Search for the cell housing the specified text and yield its (X, Y) center coordinate. 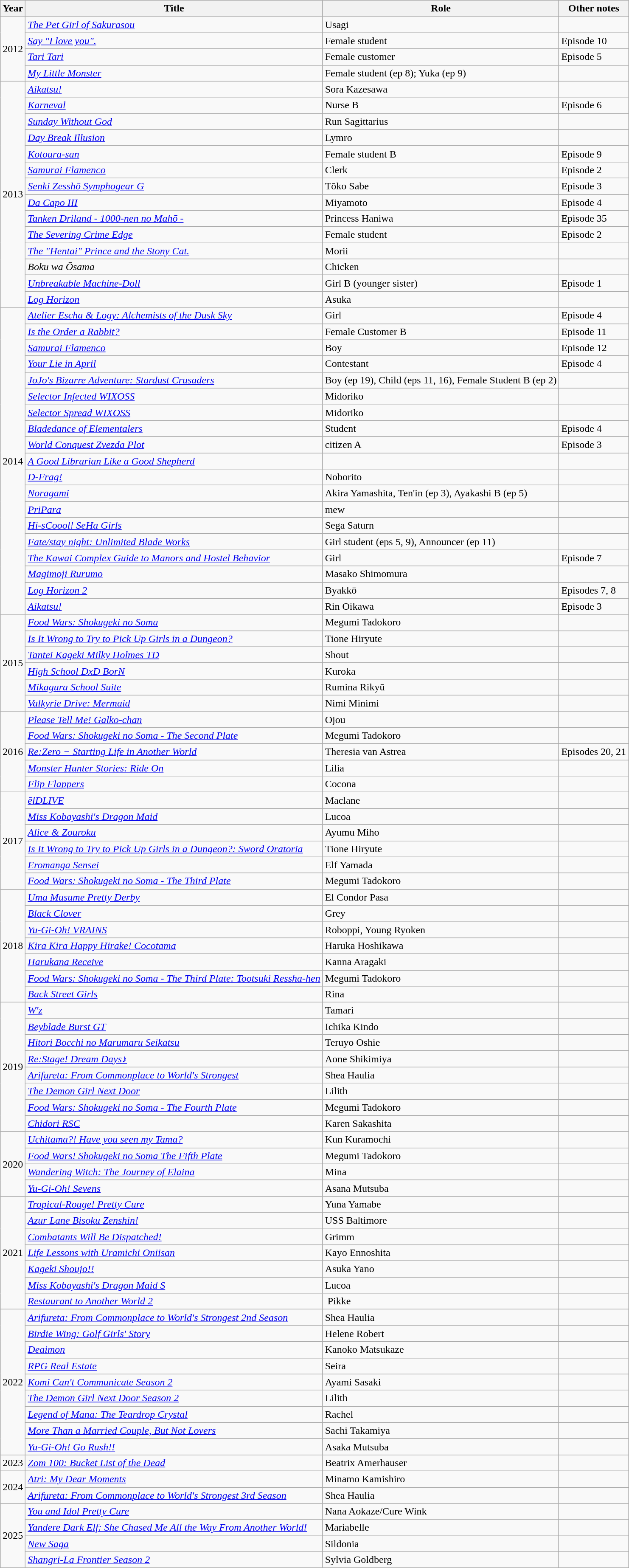
My Little Monster (174, 73)
The Demon Girl Next Door Season 2 (174, 1398)
Tanken Driland - 1000-nen no Mahō - (174, 219)
Wandering Witch: The Journey of Elaina (174, 1172)
Year (13, 8)
Food Wars: Shokugeki no Soma (174, 622)
Usagi (441, 25)
citizen A (441, 445)
Clerk (441, 170)
Aone Shikimiya (441, 1059)
Episode 10 (594, 41)
Eromanga Sensei (174, 865)
The Demon Girl Next Door (174, 1091)
Haruka Hoshikawa (441, 946)
Female student (ep 8); Yuka (ep 9) (441, 73)
Asana Mutsuba (441, 1188)
Life Lessons with Uramichi Oniisan (174, 1253)
Da Capo III (174, 203)
Run Sagittarius (441, 121)
Log Horizon 2 (174, 590)
Tropical-Rouge! Pretty Cure (174, 1204)
Mina (441, 1172)
Sunday Without God (174, 121)
Atelier Escha & Logy: Alchemists of the Dusk Sky (174, 315)
Elf Yamada (441, 865)
Black Clover (174, 913)
Teruyo Oshie (441, 1043)
Roboppi, Young Ryoken (441, 929)
Rin Oikawa (441, 606)
Kanoko Matsukaze (441, 1350)
2012 (13, 49)
Re:Stage! Dream Days♪ (174, 1059)
Sachi Takamiya (441, 1430)
Azur Lane Bisoku Zenshin! (174, 1220)
Episode 1 (594, 283)
Rumina Rikyū (441, 687)
Asaka Mutsuba (441, 1447)
Food Wars! Shokugeki no Soma The Fifth Plate (174, 1156)
mew (441, 510)
Female Customer B (441, 332)
Episode 9 (594, 154)
Flip Flappers (174, 784)
Tamari (441, 1011)
Asuka (441, 299)
Lilia (441, 768)
Ichika Kindo (441, 1027)
2024 (13, 1487)
Atri: My Dear Moments (174, 1479)
Episode 5 (594, 57)
Is It Wrong to Try to Pick Up Girls in a Dungeon? (174, 639)
Girl student (eps 5, 9), Announcer (ep 11) (441, 542)
Chicken (441, 267)
Sora Kazesawa (441, 89)
Lymro (441, 138)
Seira (441, 1366)
Ayumu Miho (441, 833)
World Conquest Zvezda Plot (174, 445)
2018 (13, 946)
Karen Sakashita (441, 1123)
Ojou (441, 720)
Monster Hunter Stories: Ride On (174, 768)
Re:Zero − Starting Life in Another World (174, 752)
The "Hentai" Prince and the Stony Cat. (174, 251)
Tari Tari (174, 57)
Log Horizon (174, 299)
Boy (ep 19), Child (eps 11, 16), Female Student B (ep 2) (441, 380)
Kuroka (441, 671)
Ayami Sasaki (441, 1382)
Your Lie in April (174, 364)
Grimm (441, 1237)
Food Wars: Shokugeki no Soma - The Third Plate (174, 881)
Kotoura-san (174, 154)
Cocona (441, 784)
Asuka Yano (441, 1269)
Theresia van Astrea (441, 752)
Episodes 7, 8 (594, 590)
Senki Zesshō Symphogear G (174, 186)
New Saga (174, 1544)
Akira Yamashita, Ten'in (ep 3), Ayakashi B (ep 5) (441, 493)
Mariabelle (441, 1528)
Harukana Receive (174, 962)
Miyamoto (441, 203)
Yandere Dark Elf: She Chased Me All the Way From Another World! (174, 1528)
You and Idol Pretty Cure (174, 1512)
Nurse B (441, 105)
Episode 11 (594, 332)
Yuna Yamabe (441, 1204)
Episode 12 (594, 348)
Beatrix Amerhauser (441, 1463)
Arifureta: From Commonplace to World's Strongest (174, 1075)
Miss Kobayashi's Dragon Maid S (174, 1285)
Episode 6 (594, 105)
2022 (13, 1382)
Komi Can't Communicate Season 2 (174, 1382)
Kayo Ennoshita (441, 1253)
El Condor Pasa (441, 897)
RPG Real Estate (174, 1366)
Is the Order a Rabbit? (174, 332)
Please Tell Me! Galko-chan (174, 720)
Student (441, 428)
D-Frag! (174, 477)
Fate/stay night: Unlimited Blade Works (174, 542)
Female student B (441, 154)
High School DxD BorN (174, 671)
2016 (13, 752)
Shout (441, 655)
Selector Infected WIXOSS (174, 396)
PriPara (174, 510)
Arifureta: From Commonplace to World's Strongest 2nd Season (174, 1317)
2021 (13, 1253)
Unbreakable Machine-Doll (174, 283)
Minamo Kamishiro (441, 1479)
Other notes (594, 8)
Byakkō (441, 590)
Episodes 20, 21 (594, 752)
More Than a Married Couple, But Not Lovers (174, 1430)
Selector Spread WIXOSS (174, 412)
Yu-Gi-Oh! VRAINS (174, 929)
Kanna Aragaki (441, 962)
Title (174, 8)
Yu-Gi-Oh! Sevens (174, 1188)
Legend of Mana: The Teardrop Crystal (174, 1414)
Magimoji Rurumo (174, 574)
Is It Wrong to Try to Pick Up Girls in a Dungeon?: Sword Oratoria (174, 849)
Nimi Minimi (441, 703)
JoJo's Bizarre Adventure: Stardust Crusaders (174, 380)
Kun Kuramochi (441, 1140)
2017 (13, 841)
Nana Aokaze/Cure Wink (441, 1512)
Chidori RSC (174, 1123)
Say "I love you". (174, 41)
Back Street Girls (174, 994)
Food Wars: Shokugeki no Soma - The Second Plate (174, 736)
Uchitama?! Have you seen my Tama? (174, 1140)
Episode 7 (594, 558)
Boku wa Ōsama (174, 267)
Deaimon (174, 1350)
Food Wars: Shokugeki no Soma - The Third Plate: Tootsuki Ressha-hen (174, 978)
Yu-Gi-Oh! Go Rush!! (174, 1447)
2025 (13, 1536)
Rina (441, 994)
Role (441, 8)
Female customer (441, 57)
Morii (441, 251)
Arifureta: From Commonplace to World's Strongest 3rd Season (174, 1495)
Girl B (younger sister) (441, 283)
Valkyrie Drive: Mermaid (174, 703)
Contestant (441, 364)
Sildonia (441, 1544)
Noragami (174, 493)
Rachel (441, 1414)
Helene Robert (441, 1334)
The Kawai Complex Guide to Manors and Hostel Behavior (174, 558)
Food Wars: Shokugeki no Soma - The Fourth Plate (174, 1107)
Kageki Shoujo!! (174, 1269)
2013 (13, 194)
Birdie Wing: Golf Girls' Story (174, 1334)
Day Break Illusion (174, 138)
Hitori Bocchi no Marumaru Seikatsu (174, 1043)
Tōko Sabe (441, 186)
Mikagura School Suite (174, 687)
2019 (13, 1067)
USS Baltimore (441, 1220)
ēlDLIVE (174, 800)
Shangri-La Frontier Season 2 (174, 1560)
W'z (174, 1011)
Zom 100: Bucket List of the Dead (174, 1463)
Masako Shimomura (441, 574)
Episode 35 (594, 219)
Grey (441, 913)
Noborito (441, 477)
Sylvia Goldberg (441, 1560)
Sega Saturn (441, 526)
Bladedance of Elementalers (174, 428)
Kira Kira Happy Hirake! Cocotama (174, 946)
A Good Librarian Like a Good Shepherd (174, 461)
Maclane (441, 800)
2023 (13, 1463)
Combatants Will Be Dispatched! (174, 1237)
Princess Haniwa (441, 219)
The Severing Crime Edge (174, 235)
Uma Musume Pretty Derby (174, 897)
Karneval (174, 105)
2015 (13, 663)
Miss Kobayashi's Dragon Maid (174, 816)
2020 (13, 1164)
Tantei Kageki Milky Holmes TD (174, 655)
The Pet Girl of Sakurasou (174, 25)
Beyblade Burst GT (174, 1027)
Pikke (441, 1301)
Hi-sCoool! SeHa Girls (174, 526)
Alice & Zouroku (174, 833)
Boy (441, 348)
2014 (13, 461)
Restaurant to Another World 2 (174, 1301)
